Identify which cell holds the provided text, then report its [X, Y] central coordinate. 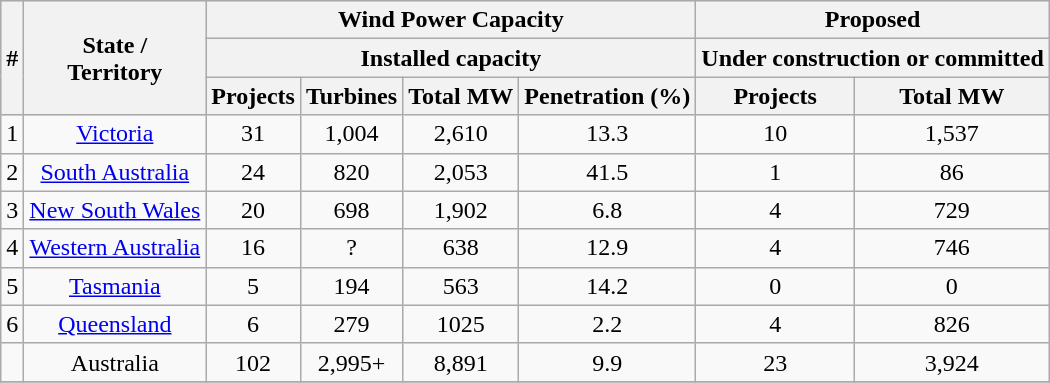
Tasmania [115, 286]
279 [351, 324]
Australia [115, 362]
23 [776, 362]
3,924 [952, 362]
Penetration (%) [608, 96]
Turbines [351, 96]
20 [254, 210]
2,610 [461, 134]
# [12, 58]
698 [351, 210]
746 [952, 248]
12.9 [608, 248]
1,004 [351, 134]
State /Territory [115, 58]
Under construction or committed [872, 58]
1,537 [952, 134]
9.9 [608, 362]
6.8 [608, 210]
3 [12, 210]
Victoria [115, 134]
? [351, 248]
563 [461, 286]
14.2 [608, 286]
1025 [461, 324]
1,902 [461, 210]
8,891 [461, 362]
Installed capacity [451, 58]
New South Wales [115, 210]
24 [254, 172]
2 [12, 172]
2,053 [461, 172]
Wind Power Capacity [451, 20]
820 [351, 172]
638 [461, 248]
16 [254, 248]
Proposed [872, 20]
31 [254, 134]
10 [776, 134]
826 [952, 324]
41.5 [608, 172]
194 [351, 286]
2,995+ [351, 362]
102 [254, 362]
13.3 [608, 134]
729 [952, 210]
South Australia [115, 172]
Queensland [115, 324]
2.2 [608, 324]
86 [952, 172]
Western Australia [115, 248]
